Scan for the cell matching the given text and deliver its [X, Y] coordinate at center. 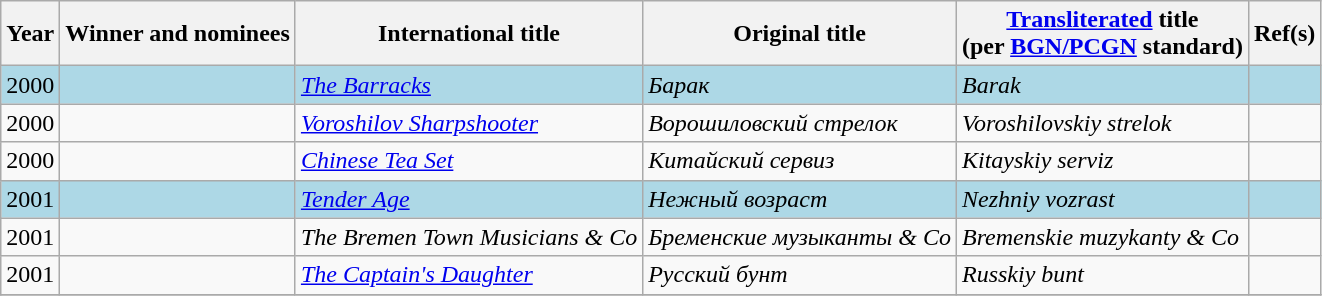
Chinese Tea Set [468, 161]
Русский бунт [800, 275]
Winner and nominees [178, 34]
Ворошиловский стрелок [800, 123]
Nezhniy vozrast [1102, 199]
Барак [800, 85]
Original title [800, 34]
Kitayskiy serviz [1102, 161]
The Barracks [468, 85]
Bremenskie muzykanty & Co [1102, 237]
Russkiy bunt [1102, 275]
Transliterated title(per BGN/PCGN standard) [1102, 34]
Voroshilovskiy strelok [1102, 123]
Нежный возраст [800, 199]
International title [468, 34]
Бременские музыканты & Co [800, 237]
Year [30, 34]
The Bremen Town Musicians & Co [468, 237]
Voroshilov Sharpshooter [468, 123]
Ref(s) [1284, 34]
Tender Age [468, 199]
The Captain's Daughter [468, 275]
Китайский сервиз [800, 161]
Barak [1102, 85]
